Extract the (x, y) coordinate from the center of the cell holding the provided text.  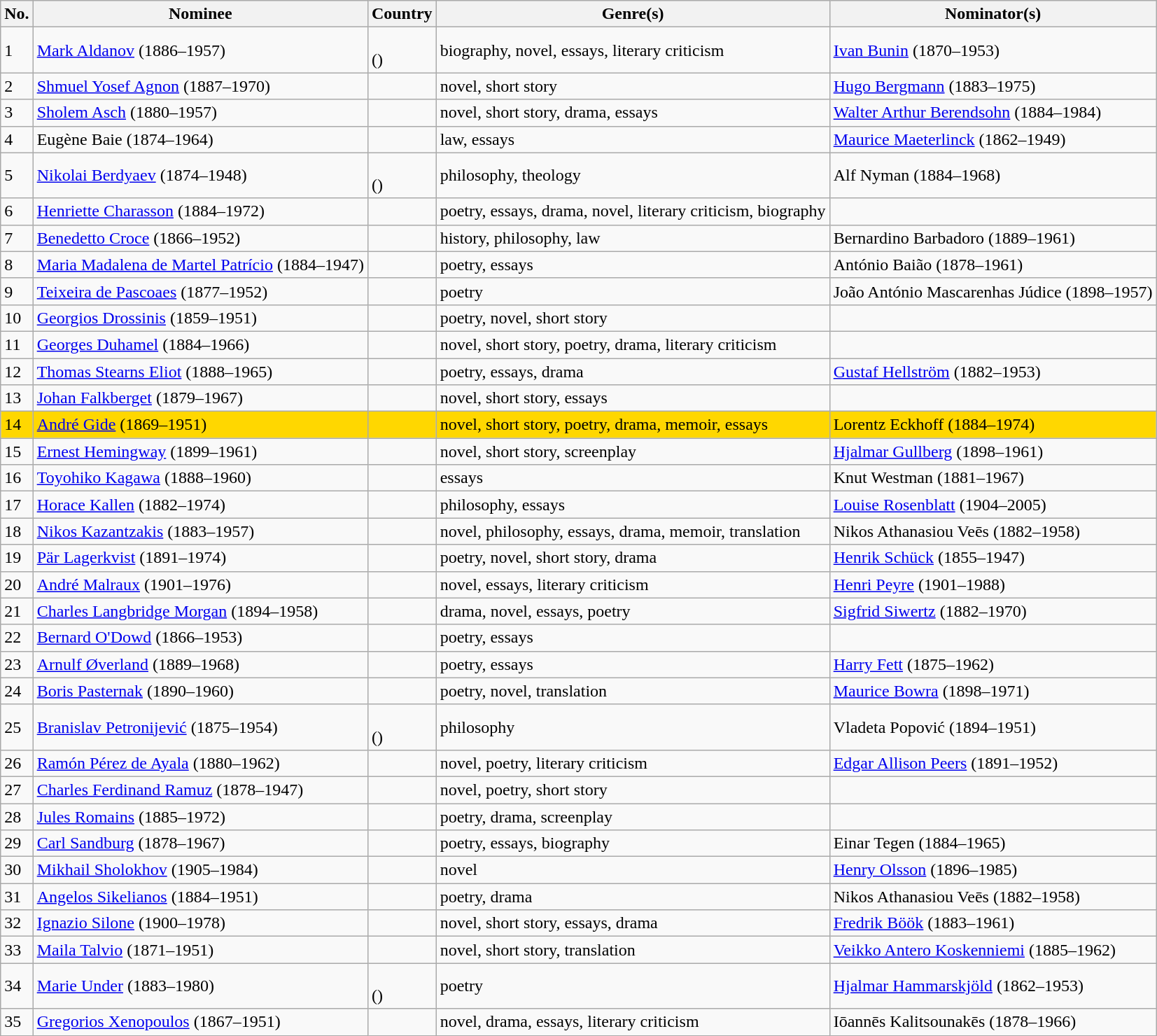
Edgar Allison Peers (1891–1952) (993, 763)
2 (17, 86)
Jules Romains (1885–1972) (200, 817)
20 (17, 584)
Branislav Petronijević (1875–1954) (200, 727)
poetry, drama (633, 897)
No. (17, 14)
4 (17, 139)
Henriette Charasson (1884–1972) (200, 211)
Country (402, 14)
novel, short story, drama, essays (633, 113)
Hjalmar Hammarskjöld (1862–1953) (993, 986)
Knut Westman (1881–1967) (993, 478)
Fredrik Böök (1883–1961) (993, 923)
Lorentz Eckhoff (1884–1974) (993, 425)
poetry, novel, short story (633, 318)
33 (17, 950)
5 (17, 175)
essays (633, 478)
21 (17, 611)
novel, short story, poetry, drama, memoir, essays (633, 425)
Shmuel Yosef Agnon (1887–1970) (200, 86)
27 (17, 790)
drama, novel, essays, poetry (633, 611)
novel, essays, literary criticism (633, 584)
14 (17, 425)
Harry Fett (1875–1962) (993, 664)
23 (17, 664)
António Baião (1878–1961) (993, 265)
novel, short story, translation (633, 950)
novel, short story (633, 86)
Johan Falkberget (1879–1967) (200, 398)
João António Mascarenhas Júdice (1898–1957) (993, 291)
26 (17, 763)
poetry, essays, drama (633, 372)
1 (17, 50)
novel, short story, essays, drama (633, 923)
Charles Langbridge Morgan (1894–1958) (200, 611)
17 (17, 505)
16 (17, 478)
Einar Tegen (1884–1965) (993, 843)
novel, poetry, literary criticism (633, 763)
6 (17, 211)
novel, short story, screenplay (633, 451)
Boris Pasternak (1890–1960) (200, 691)
29 (17, 843)
novel (633, 870)
15 (17, 451)
Walter Arthur Berendsohn (1884–1984) (993, 113)
Henrik Schück (1855–1947) (993, 558)
35 (17, 1022)
Sigfrid Siwertz (1882–1970) (993, 611)
11 (17, 344)
novel, drama, essays, literary criticism (633, 1022)
Carl Sandburg (1878–1967) (200, 843)
poetry, novel, short story, drama (633, 558)
André Gide (1869–1951) (200, 425)
Vladeta Popović (1894–1951) (993, 727)
12 (17, 372)
30 (17, 870)
31 (17, 897)
novel, short story, essays (633, 398)
Nominee (200, 14)
Georges Duhamel (1884–1966) (200, 344)
Iōannēs Kalitsounakēs (1878–1966) (993, 1022)
Angelos Sikelianos (1884–1951) (200, 897)
7 (17, 238)
law, essays (633, 139)
Benedetto Croce (1866–1952) (200, 238)
Henry Olsson (1896–1985) (993, 870)
poetry, novel, translation (633, 691)
Nikolai Berdyaev (1874–1948) (200, 175)
Pär Lagerkvist (1891–1974) (200, 558)
Henri Peyre (1901–1988) (993, 584)
poetry, drama, screenplay (633, 817)
Toyohiko Kagawa (1888–1960) (200, 478)
Hjalmar Gullberg (1898–1961) (993, 451)
Arnulf Øverland (1889–1968) (200, 664)
Veikko Antero Koskenniemi (1885–1962) (993, 950)
André Malraux (1901–1976) (200, 584)
Marie Under (1883–1980) (200, 986)
8 (17, 265)
32 (17, 923)
25 (17, 727)
Teixeira de Pascoaes (1877–1952) (200, 291)
28 (17, 817)
Charles Ferdinand Ramuz (1878–1947) (200, 790)
Maurice Maeterlinck (1862–1949) (993, 139)
novel, philosophy, essays, drama, memoir, translation (633, 531)
Ivan Bunin (1870–1953) (993, 50)
Alf Nyman (1884–1968) (993, 175)
Thomas Stearns Eliot (1888–1965) (200, 372)
34 (17, 986)
Ramón Pérez de Ayala (1880–1962) (200, 763)
18 (17, 531)
Sholem Asch (1880–1957) (200, 113)
Nominator(s) (993, 14)
Bernardino Barbadoro (1889–1961) (993, 238)
Eugène Baie (1874–1964) (200, 139)
Maurice Bowra (1898–1971) (993, 691)
history, philosophy, law (633, 238)
philosophy, theology (633, 175)
Gustaf Hellström (1882–1953) (993, 372)
Horace Kallen (1882–1974) (200, 505)
Louise Rosenblatt (1904–2005) (993, 505)
novel, short story, poetry, drama, literary criticism (633, 344)
philosophy (633, 727)
novel, poetry, short story (633, 790)
19 (17, 558)
Nikos Kazantzakis (1883–1957) (200, 531)
philosophy, essays (633, 505)
Mikhail Sholokhov (1905–1984) (200, 870)
Ignazio Silone (1900–1978) (200, 923)
13 (17, 398)
Genre(s) (633, 14)
poetry, essays, drama, novel, literary criticism, biography (633, 211)
Maila Talvio (1871–1951) (200, 950)
Hugo Bergmann (1883–1975) (993, 86)
22 (17, 638)
Mark Aldanov (1886–1957) (200, 50)
9 (17, 291)
Georgios Drossinis (1859–1951) (200, 318)
Gregorios Xenopoulos (1867–1951) (200, 1022)
Bernard O'Dowd (1866–1953) (200, 638)
poetry, essays, biography (633, 843)
Ernest Hemingway (1899–1961) (200, 451)
3 (17, 113)
biography, novel, essays, literary criticism (633, 50)
Maria Madalena de Martel Patrício (1884–1947) (200, 265)
24 (17, 691)
10 (17, 318)
